Provide the [x, y] coordinate of the cell's center where the given text is located.  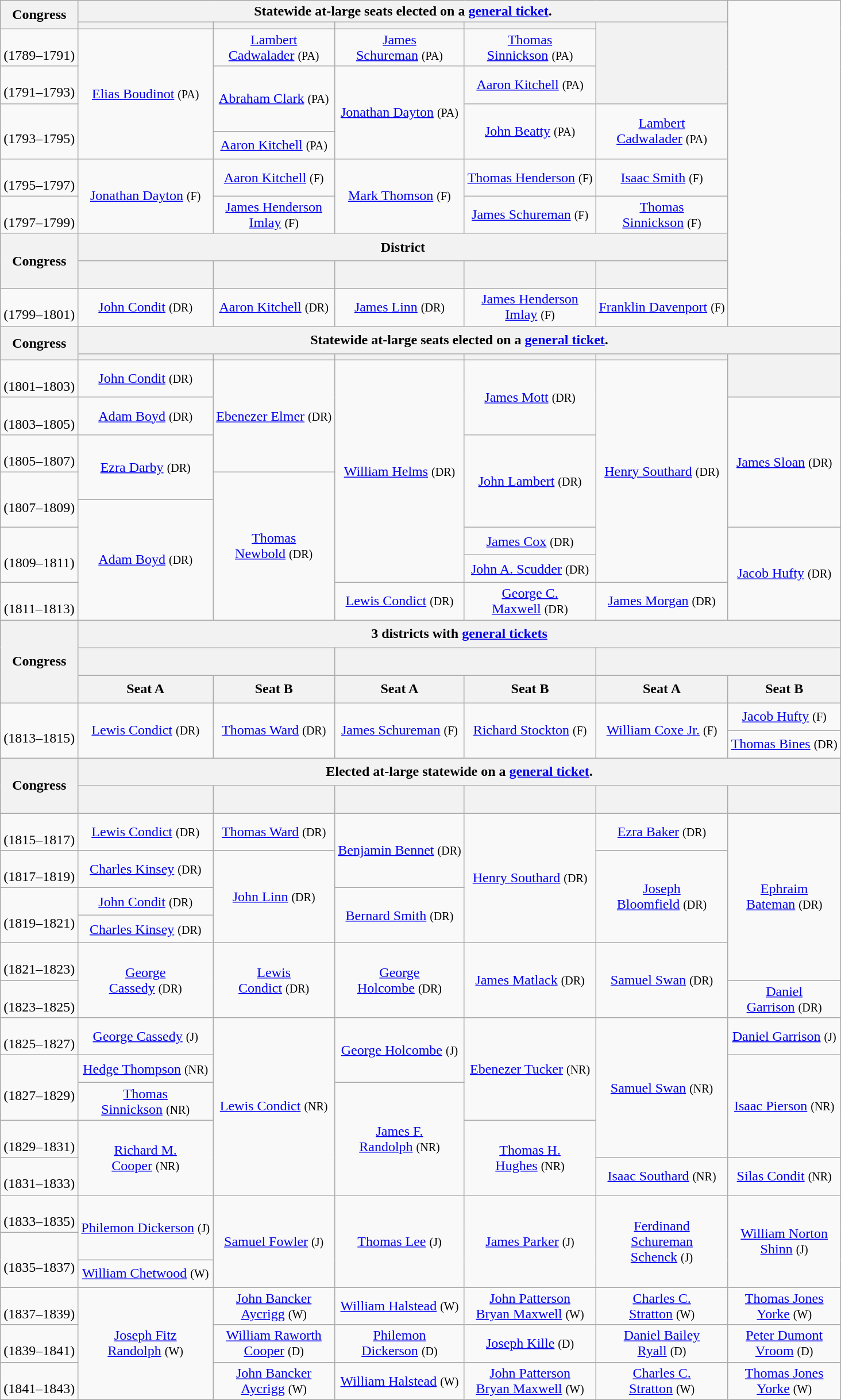
John A. Scudder (DR) [530, 568]
James Cox (DR) [530, 541]
ThomasSinnickson (PA) [530, 47]
(1805–1807) [39, 453]
(1813–1815) [39, 730]
(1837–1839) [39, 1306]
(1833–1835) [39, 1214]
Jacob Hufty (F) [784, 716]
EphraimBateman (DR) [784, 897]
James Mott (DR) [530, 397]
(1821–1823) [39, 962]
Ebenezer Elmer (DR) [274, 416]
3 districts with general tickets [460, 633]
Isaac Pierson (NR) [784, 1106]
(1791–1793) [39, 85]
JosephBloomfield (DR) [662, 897]
John Beatty (PA) [530, 131]
(1803–1805) [39, 416]
William NortonShinn (J) [784, 1241]
Benjamin Bennet (DR) [400, 850]
(1839–1841) [39, 1344]
William RaworthCooper (D) [274, 1344]
William Helms (DR) [400, 471]
(1793–1795) [39, 131]
(1829–1831) [39, 1139]
GeorgeHolcombe (DR) [400, 980]
Richard M.Cooper (NR) [146, 1157]
Aaron Kitchell (DR) [274, 307]
(1811–1813) [39, 601]
Isaac Smith (F) [662, 177]
Samuel Swan (DR) [662, 980]
(1819–1821) [39, 916]
William Coxe Jr. (F) [662, 730]
Lewis Condict (NR) [274, 1106]
(1825–1827) [39, 1037]
(1801–1803) [39, 378]
Thomas Bines (DR) [784, 744]
Bernard Smith (DR) [400, 916]
Joseph Kille (D) [530, 1344]
James Linn (DR) [400, 307]
ThomasNewbold (DR) [274, 546]
District [403, 247]
James Morgan (DR) [662, 601]
Jonathan Dayton (PA) [400, 113]
Jacob Hufty (DR) [784, 574]
Samuel Swan (NR) [662, 1087]
James Parker (J) [530, 1241]
William Chetwood (W) [146, 1274]
Samuel Fowler (J) [274, 1241]
(1789–1791) [39, 47]
John Linn (DR) [274, 897]
DanielGarrison (DR) [784, 999]
Elected at-large statewide on a general ticket. [460, 771]
(1795–1797) [39, 177]
Aaron Kitchell (F) [274, 177]
(1797–1799) [39, 215]
ThomasSinnickson (NR) [146, 1101]
Jonathan Dayton (F) [146, 196]
James F.Randolph (NR) [400, 1139]
(1835–1837) [39, 1260]
Peter DumontVroom (D) [784, 1344]
Daniel Garrison (J) [784, 1037]
Silas Condit (NR) [784, 1176]
(1809–1811) [39, 555]
Elias Boudinot (PA) [146, 94]
Daniel BaileyRyall (D) [662, 1344]
Isaac Southard (NR) [662, 1176]
(1841–1843) [39, 1380]
Ebenezer Tucker (NR) [530, 1069]
John Lambert (DR) [530, 480]
Franklin Davenport (F) [662, 307]
(1807–1809) [39, 499]
LewisCondict (DR) [274, 980]
FerdinandSchuremanSchenck (J) [662, 1241]
Mark Thomson (F) [400, 196]
JamesSchureman (PA) [400, 47]
(1827–1829) [39, 1087]
Ezra Baker (DR) [662, 831]
(1823–1825) [39, 999]
Abraham Clark (PA) [274, 99]
George Holcombe (J) [400, 1051]
George C.Maxwell (DR) [530, 601]
(1817–1819) [39, 869]
Thomas Lee (J) [400, 1241]
James Sloan (DR) [784, 462]
(1815–1817) [39, 831]
Ezra Darby (DR) [146, 467]
Richard Stockton (F) [530, 730]
George Cassedy (J) [146, 1037]
(1799–1801) [39, 307]
James Matlack (DR) [530, 980]
PhilemonDickerson (D) [400, 1344]
Thomas Henderson (F) [530, 177]
Hedge Thompson (NR) [146, 1069]
GeorgeCassedy (DR) [146, 980]
ThomasSinnickson (F) [662, 215]
Joseph FitzRandolph (W) [146, 1344]
Thomas H.Hughes (NR) [530, 1157]
Philemon Dickerson (J) [146, 1228]
(1831–1833) [39, 1176]
